Find where the given text appears and provide that cell's center as (X, Y) coordinate. 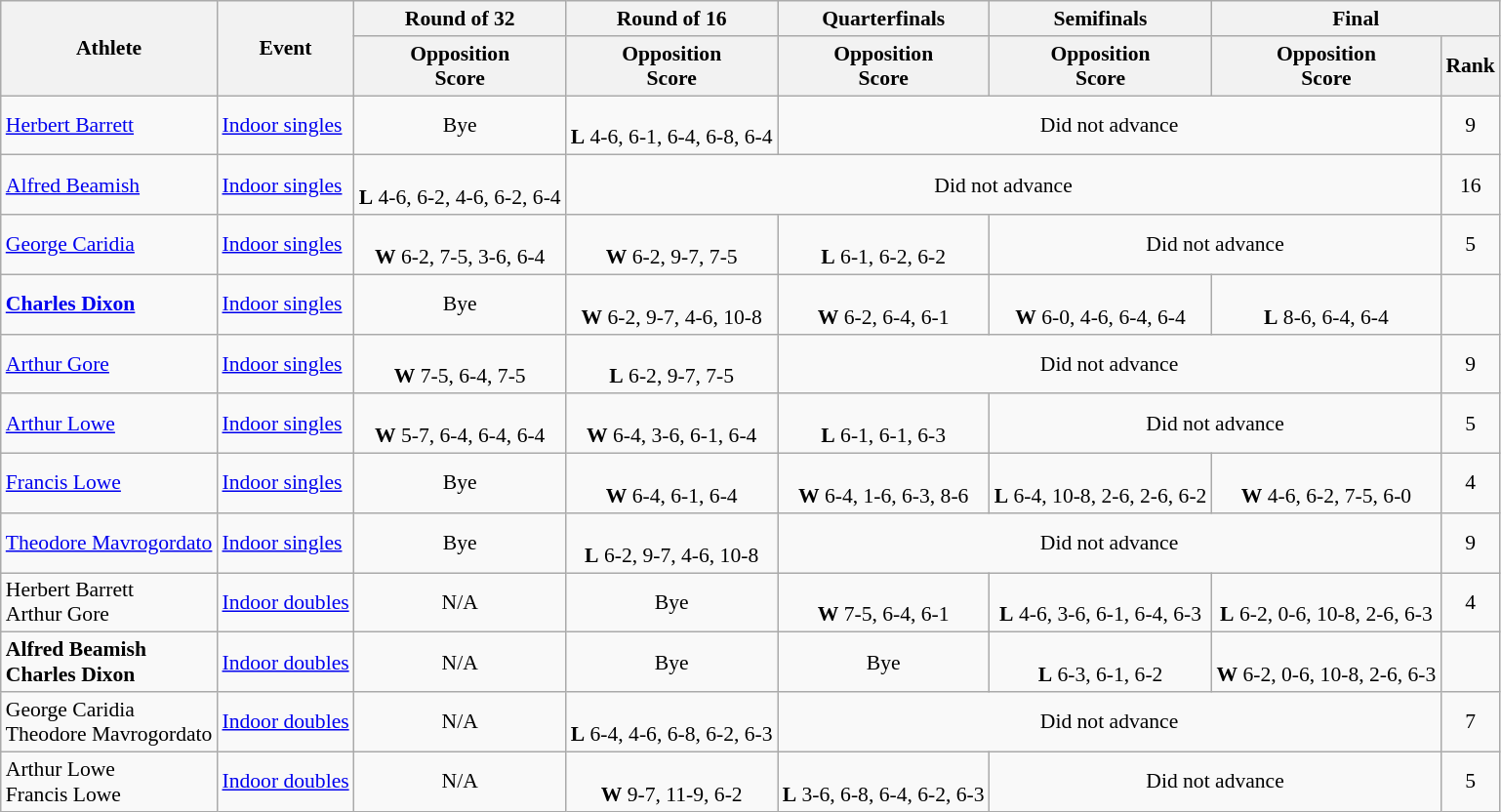
L 6-3, 6-1, 6-2 (1101, 662)
7 (1470, 722)
16 (1470, 185)
Semifinals (1101, 19)
Round of 16 (671, 19)
W 6-2, 9-7, 4-6, 10-8 (671, 304)
Quarterfinals (884, 19)
W 6-4, 3-6, 6-1, 6-4 (671, 424)
L 6-2, 9-7, 4-6, 10-8 (671, 543)
W 4-6, 6-2, 7-5, 6-0 (1325, 484)
Round of 32 (461, 19)
Final (1356, 19)
L 8-6, 6-4, 6-4 (1325, 304)
L 6-2, 9-7, 7-5 (671, 363)
Theodore Mavrogordato (109, 543)
L 4-6, 3-6, 6-1, 6-4, 6-3 (1101, 603)
Herbert Barrett (109, 125)
Charles Dixon (109, 304)
L 6-2, 0-6, 10-8, 2-6, 6-3 (1325, 603)
Alfred Beamish (109, 185)
Arthur Lowe (109, 424)
W 6-2, 7-5, 3-6, 6-4 (461, 244)
W 6-2, 6-4, 6-1 (884, 304)
Arthur Gore (109, 363)
George Caridia (109, 244)
L 3-6, 6-8, 6-4, 6-2, 6-3 (884, 781)
Athlete (109, 49)
Herbert Barrett Arthur Gore (109, 603)
Francis Lowe (109, 484)
Arthur Lowe Francis Lowe (109, 781)
W 7-5, 6-4, 6-1 (884, 603)
W 6-4, 6-1, 6-4 (671, 484)
L 4-6, 6-1, 6-4, 6-8, 6-4 (671, 125)
Alfred Beamish Charles Dixon (109, 662)
L 6-4, 10-8, 2-6, 2-6, 6-2 (1101, 484)
W 6-2, 9-7, 7-5 (671, 244)
W 6-0, 4-6, 6-4, 6-4 (1101, 304)
Event (285, 49)
W 6-4, 1-6, 6-3, 8-6 (884, 484)
W 6-2, 0-6, 10-8, 2-6, 6-3 (1325, 662)
W 5-7, 6-4, 6-4, 6-4 (461, 424)
L 6-1, 6-1, 6-3 (884, 424)
L 4-6, 6-2, 4-6, 6-2, 6-4 (461, 185)
Rank (1470, 66)
L 6-1, 6-2, 6-2 (884, 244)
W 7-5, 6-4, 7-5 (461, 363)
George Caridia Theodore Mavrogordato (109, 722)
L 6-4, 4-6, 6-8, 6-2, 6-3 (671, 722)
W 9-7, 11-9, 6-2 (671, 781)
